Capture the cell that displays the provided text and extract its (X, Y) central coordinate. 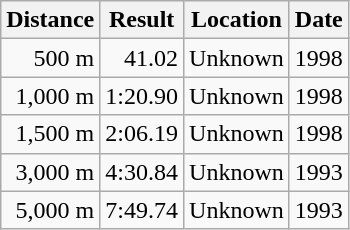
Date (318, 20)
3,000 m (50, 172)
41.02 (142, 58)
4:30.84 (142, 172)
Result (142, 20)
7:49.74 (142, 210)
1,500 m (50, 134)
Distance (50, 20)
2:06.19 (142, 134)
5,000 m (50, 210)
Location (237, 20)
1,000 m (50, 96)
1:20.90 (142, 96)
500 m (50, 58)
